Pinpoint the cell where the given text exists, returning its [X, Y] midpoint coordinate. 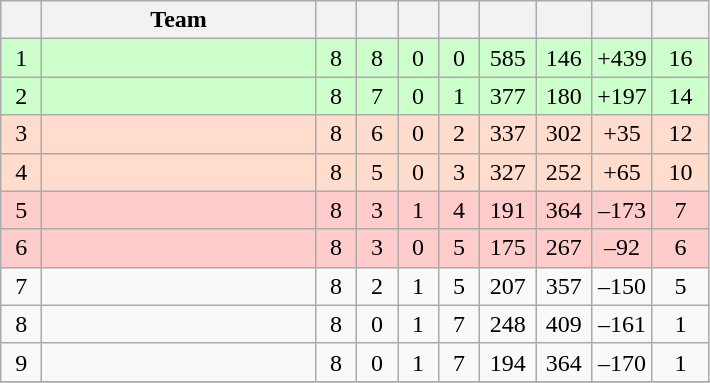
–150 [622, 286]
+197 [622, 96]
–170 [622, 362]
194 [508, 362]
302 [564, 134]
+35 [622, 134]
337 [508, 134]
9 [22, 362]
191 [508, 210]
146 [564, 58]
248 [508, 324]
10 [680, 172]
409 [564, 324]
207 [508, 286]
12 [680, 134]
585 [508, 58]
377 [508, 96]
180 [564, 96]
175 [508, 248]
327 [508, 172]
267 [564, 248]
+65 [622, 172]
–173 [622, 210]
–92 [622, 248]
357 [564, 286]
–161 [622, 324]
14 [680, 96]
+439 [622, 58]
Team [179, 20]
252 [564, 172]
16 [680, 58]
